Find where the given text appears and provide that cell's center as [X, Y] coordinate. 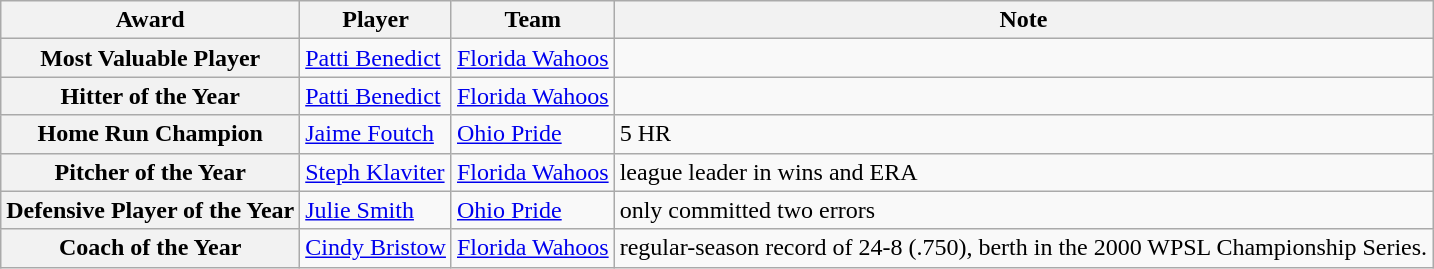
regular-season record of 24-8 (.750), berth in the 2000 WPSL Championship Series. [1023, 248]
Hitter of the Year [150, 96]
5 HR [1023, 134]
Defensive Player of the Year [150, 210]
Player [376, 20]
Julie Smith [376, 210]
Pitcher of the Year [150, 172]
Coach of the Year [150, 248]
league leader in wins and ERA [1023, 172]
Home Run Champion [150, 134]
Jaime Foutch [376, 134]
Award [150, 20]
Steph Klaviter [376, 172]
Cindy Bristow [376, 248]
only committed two errors [1023, 210]
Note [1023, 20]
Team [532, 20]
Most Valuable Player [150, 58]
